Locate the cell with the specified text and output its [X, Y] center coordinate. 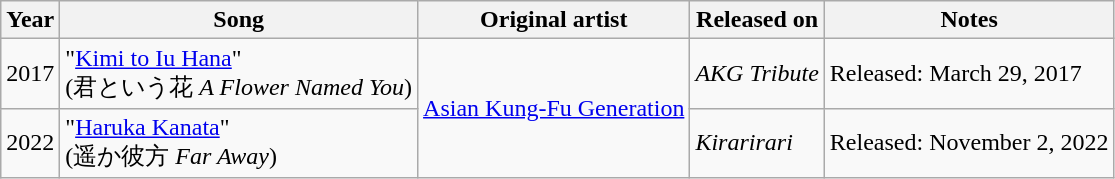
Year [30, 20]
Released: March 29, 2017 [969, 74]
Kirarirari [757, 143]
Released on [757, 20]
Asian Kung-Fu Generation [554, 108]
Original artist [554, 20]
Song [239, 20]
"Haruka Kanata" (遥か彼方 Far Away) [239, 143]
Notes [969, 20]
Released: November 2, 2022 [969, 143]
2017 [30, 74]
"Kimi to Iu Hana" (君という花 A Flower Named You) [239, 74]
AKG Tribute [757, 74]
2022 [30, 143]
